Pinpoint the cell where the given text exists, returning its (x, y) midpoint coordinate. 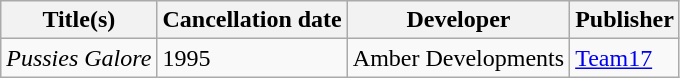
Team17 (625, 58)
1995 (252, 58)
Title(s) (79, 20)
Publisher (625, 20)
Developer (458, 20)
Pussies Galore (79, 58)
Amber Developments (458, 58)
Cancellation date (252, 20)
